Scan for the cell matching the given text and deliver its [X, Y] coordinate at center. 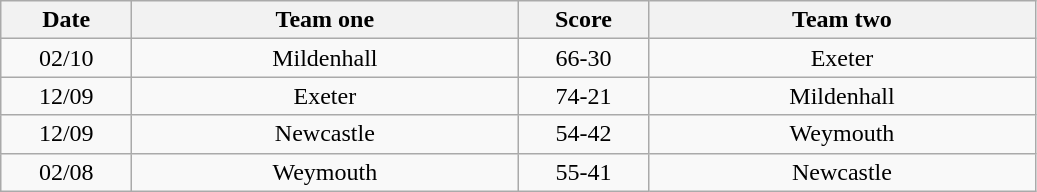
Team two [842, 20]
55-41 [584, 172]
54-42 [584, 134]
Score [584, 20]
Team one [325, 20]
02/08 [66, 172]
74-21 [584, 96]
Date [66, 20]
02/10 [66, 58]
66-30 [584, 58]
